Provide the (x, y) coordinate of the cell's center where the given text is located.  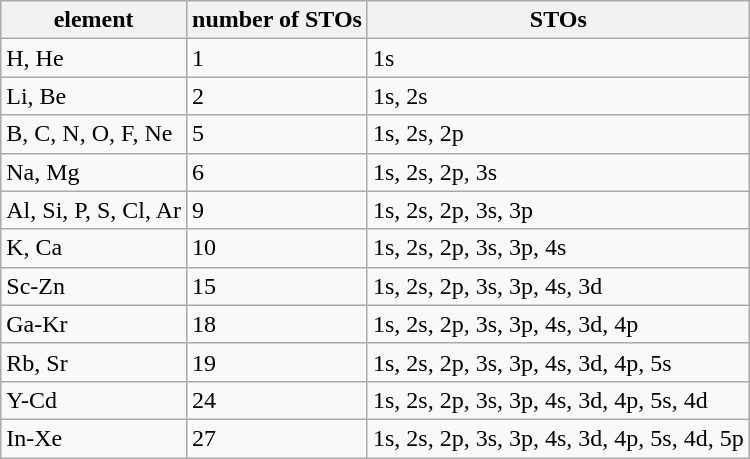
Y-Cd (94, 400)
2 (278, 96)
9 (278, 210)
5 (278, 134)
1s, 2s (558, 96)
1s, 2s, 2p, 3s, 3p, 4s, 3d, 4p, 5s (558, 362)
element (94, 20)
10 (278, 248)
1s, 2s, 2p, 3s, 3p (558, 210)
1s, 2s, 2p, 3s, 3p, 4s, 3d, 4p, 5s, 4d (558, 400)
number of STOs (278, 20)
1s, 2s, 2p, 3s, 3p, 4s, 3d, 4p, 5s, 4d, 5p (558, 438)
24 (278, 400)
1s, 2s, 2p, 3s (558, 172)
Li, Be (94, 96)
Na, Mg (94, 172)
1s (558, 58)
H, He (94, 58)
1s, 2s, 2p, 3s, 3p, 4s, 3d, 4p (558, 324)
27 (278, 438)
1 (278, 58)
18 (278, 324)
Sc-Zn (94, 286)
K, Ca (94, 248)
Rb, Sr (94, 362)
19 (278, 362)
1s, 2s, 2p, 3s, 3p, 4s (558, 248)
In-Xe (94, 438)
Ga-Kr (94, 324)
15 (278, 286)
6 (278, 172)
STOs (558, 20)
1s, 2s, 2p (558, 134)
B, C, N, O, F, Ne (94, 134)
1s, 2s, 2p, 3s, 3p, 4s, 3d (558, 286)
Al, Si, P, S, Cl, Ar (94, 210)
